Scan for the cell matching the given text and deliver its [X, Y] coordinate at center. 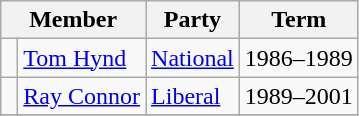
1989–2001 [298, 96]
Ray Connor [82, 96]
Member [74, 20]
Tom Hynd [82, 58]
1986–1989 [298, 58]
Liberal [193, 96]
Term [298, 20]
Party [193, 20]
National [193, 58]
